Return the (x, y) coordinate for the center point of the cell that contains the specified text.  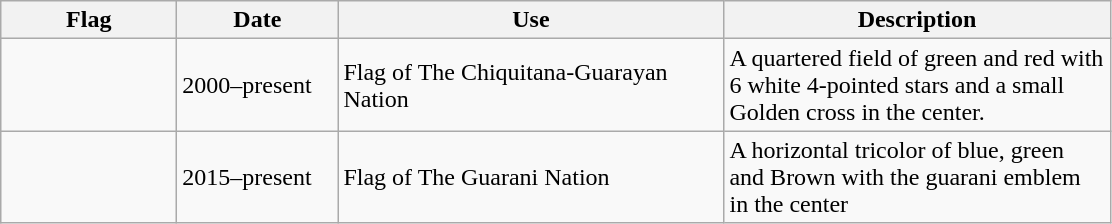
Description (917, 20)
Use (531, 20)
Flag (89, 20)
A horizontal tricolor of blue, green and Brown with the guarani emblem in the center (917, 177)
Date (258, 20)
2015–present (258, 177)
Flag of The Chiquitana-Guarayan Nation (531, 85)
Flag of The Guarani Nation (531, 177)
2000–present (258, 85)
A quartered field of green and red with 6 white 4-pointed stars and a small Golden cross in the center. (917, 85)
